Provide the [X, Y] coordinate of the cell's center where the given text is located.  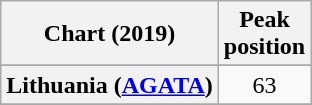
Lithuania (AGATA) [110, 85]
Peakposition [264, 34]
63 [264, 85]
Chart (2019) [110, 34]
